Identify which cell holds the provided text, then report its (x, y) central coordinate. 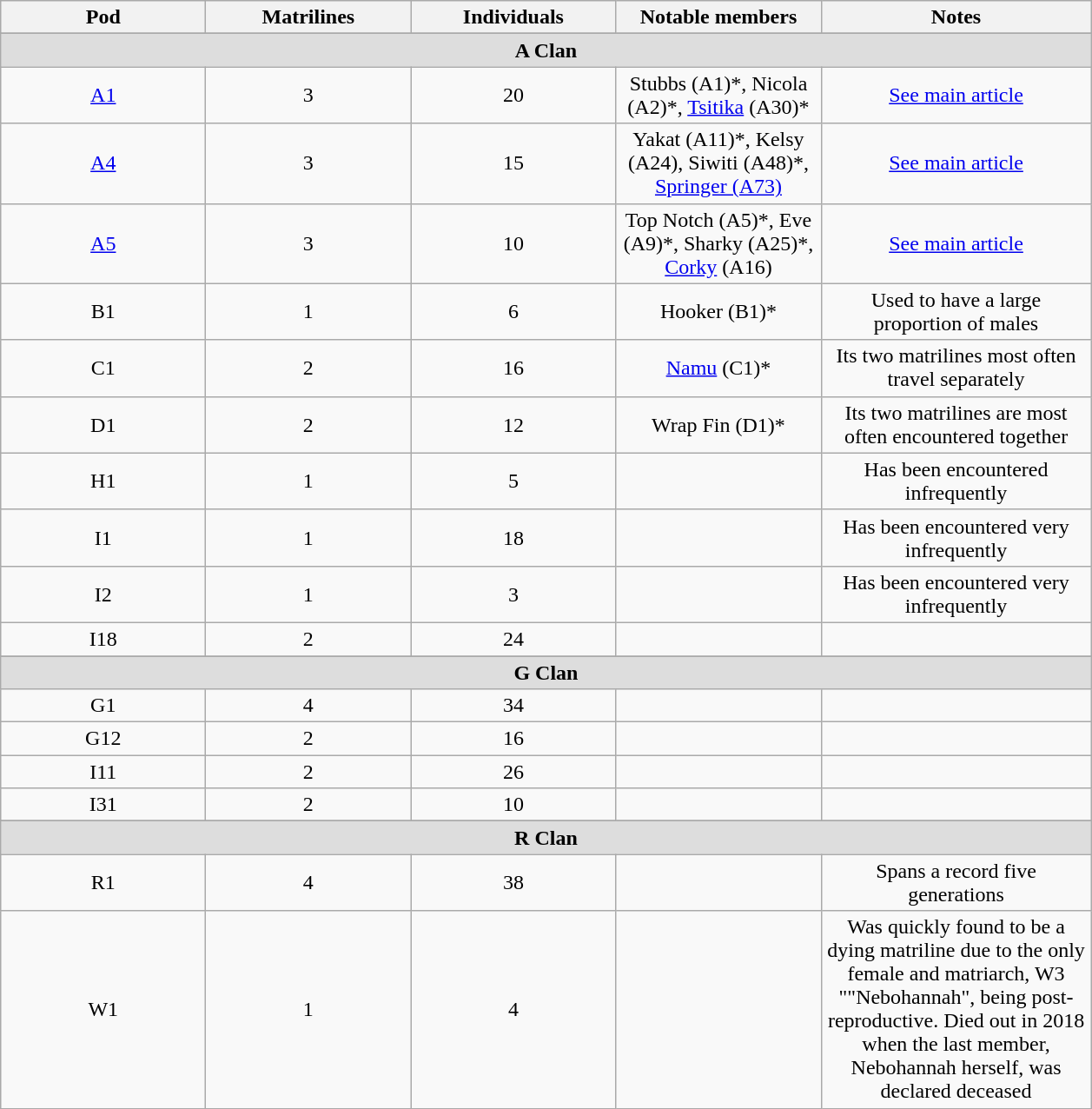
Wrap Fin (D1)* (718, 424)
G12 (103, 739)
20 (513, 96)
Has been encountered infrequently (956, 481)
A4 (103, 163)
Top Notch (A5)*, Eve (A9)*, Sharky (A25)*, Corky (A16) (718, 243)
R1 (103, 883)
A1 (103, 96)
Pod (103, 17)
I11 (103, 772)
24 (513, 639)
Individuals (513, 17)
26 (513, 772)
G Clan (546, 672)
Namu (C1)* (718, 369)
A Clan (546, 50)
18 (513, 537)
Stubbs (A1)*, Nicola (A2)*, Tsitika (A30)* (718, 96)
H1 (103, 481)
G1 (103, 706)
A5 (103, 243)
Notable members (718, 17)
38 (513, 883)
I1 (103, 537)
5 (513, 481)
12 (513, 424)
D1 (103, 424)
C1 (103, 369)
Its two matrilines most often travel separately (956, 369)
B1 (103, 311)
Hooker (B1)* (718, 311)
15 (513, 163)
Its two matrilines are most often encountered together (956, 424)
34 (513, 706)
Used to have a large proportion of males (956, 311)
I2 (103, 594)
R Clan (546, 838)
6 (513, 311)
Notes (956, 17)
W1 (103, 1010)
Matrilines (308, 17)
I18 (103, 639)
Spans a record five generations (956, 883)
Yakat (A11)*, Kelsy (A24), Siwiti (A48)*, Springer (A73) (718, 163)
I31 (103, 805)
